For the text-containing cell, return its midpoint in [X, Y] coordinate format. 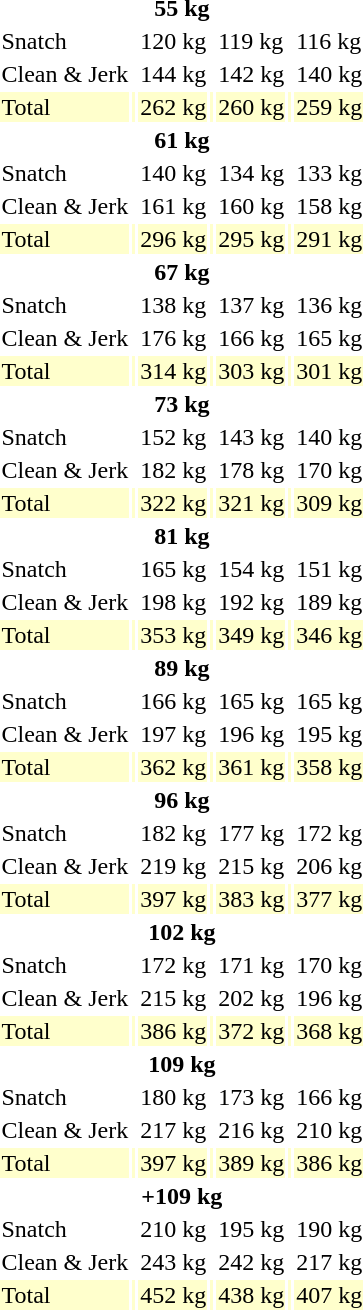
177 kg [252, 833]
142 kg [252, 74]
242 kg [252, 1262]
296 kg [174, 239]
140 kg [174, 173]
303 kg [252, 371]
349 kg [252, 635]
262 kg [174, 107]
210 kg [174, 1229]
386 kg [174, 1031]
172 kg [174, 965]
173 kg [252, 1097]
295 kg [252, 239]
143 kg [252, 437]
196 kg [252, 734]
372 kg [252, 1031]
202 kg [252, 998]
171 kg [252, 965]
243 kg [174, 1262]
314 kg [174, 371]
119 kg [252, 41]
180 kg [174, 1097]
361 kg [252, 767]
260 kg [252, 107]
137 kg [252, 305]
383 kg [252, 899]
452 kg [174, 1295]
321 kg [252, 503]
195 kg [252, 1229]
138 kg [174, 305]
198 kg [174, 602]
217 kg [174, 1130]
219 kg [174, 866]
362 kg [174, 767]
438 kg [252, 1295]
134 kg [252, 173]
389 kg [252, 1163]
353 kg [174, 635]
161 kg [174, 206]
322 kg [174, 503]
197 kg [174, 734]
176 kg [174, 338]
154 kg [252, 569]
192 kg [252, 602]
216 kg [252, 1130]
178 kg [252, 470]
120 kg [174, 41]
160 kg [252, 206]
144 kg [174, 74]
152 kg [174, 437]
